Find where the given text appears and provide that cell's center as (X, Y) coordinate. 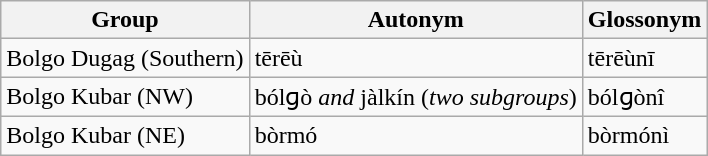
tērēùnī (644, 58)
Bolgo Dugag (Southern) (125, 58)
Bolgo Kubar (NW) (125, 97)
Group (125, 20)
Glossonym (644, 20)
bòrmó (416, 135)
bólɡò and jàlkín (two subgroups) (416, 97)
Bolgo Kubar (NE) (125, 135)
bòrmónì (644, 135)
tērēù (416, 58)
Autonym (416, 20)
bólɡònî (644, 97)
